Return the [X, Y] coordinate for the center point of the cell that contains the specified text.  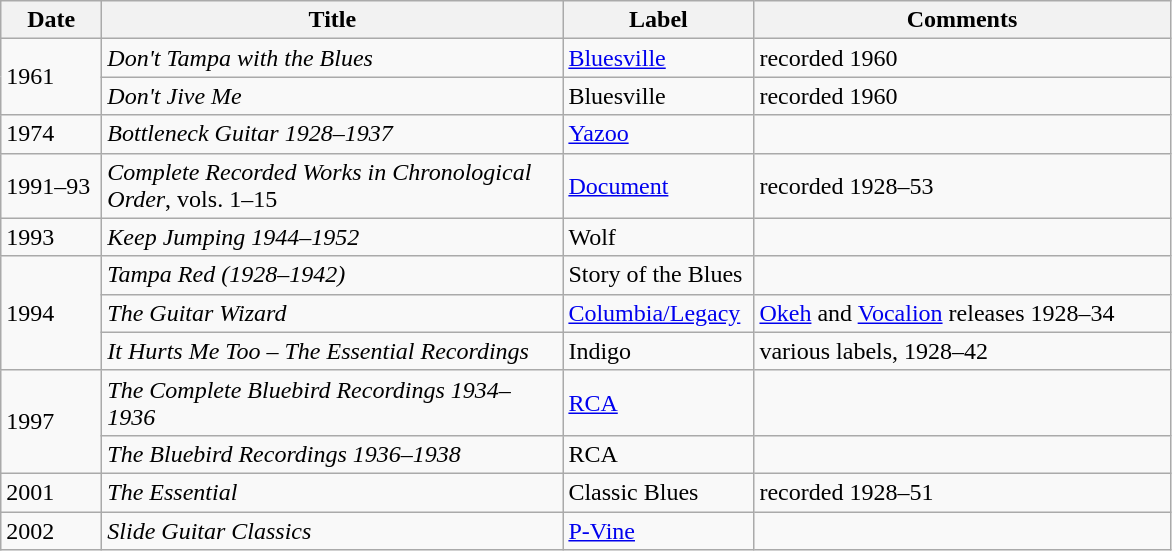
1994 [52, 313]
Indigo [658, 351]
Columbia/Legacy [658, 313]
Title [332, 20]
recorded 1928–53 [962, 186]
Keep Jumping 1944–1952 [332, 237]
recorded 1928–51 [962, 492]
Date [52, 20]
Label [658, 20]
various labels, 1928–42 [962, 351]
Yazoo [658, 134]
Comments [962, 20]
1961 [52, 77]
The Bluebird Recordings 1936–1938 [332, 454]
Don't Jive Me [332, 96]
Document [658, 186]
P-Vine [658, 531]
Tampa Red (1928–1942) [332, 275]
The Essential [332, 492]
1993 [52, 237]
2001 [52, 492]
1974 [52, 134]
Okeh and Vocalion releases 1928–34 [962, 313]
Slide Guitar Classics [332, 531]
Complete Recorded Works in Chronological Order, vols. 1–15 [332, 186]
Bottleneck Guitar 1928–1937 [332, 134]
The Complete Bluebird Recordings 1934–1936 [332, 402]
The Guitar Wizard [332, 313]
2002 [52, 531]
Story of the Blues [658, 275]
It Hurts Me Too – The Essential Recordings [332, 351]
1991–93 [52, 186]
Don't Tampa with the Blues [332, 58]
1997 [52, 422]
Wolf [658, 237]
Classic Blues [658, 492]
